Scan for the cell matching the given text and deliver its [X, Y] coordinate at center. 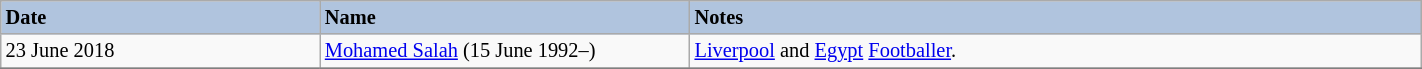
Liverpool and Egypt Footballer. [1056, 51]
23 June 2018 [160, 51]
Mohamed Salah (15 June 1992–) [505, 51]
Notes [1056, 17]
Name [505, 17]
Date [160, 17]
